Scan for the cell matching the given text and deliver its (x, y) coordinate at center. 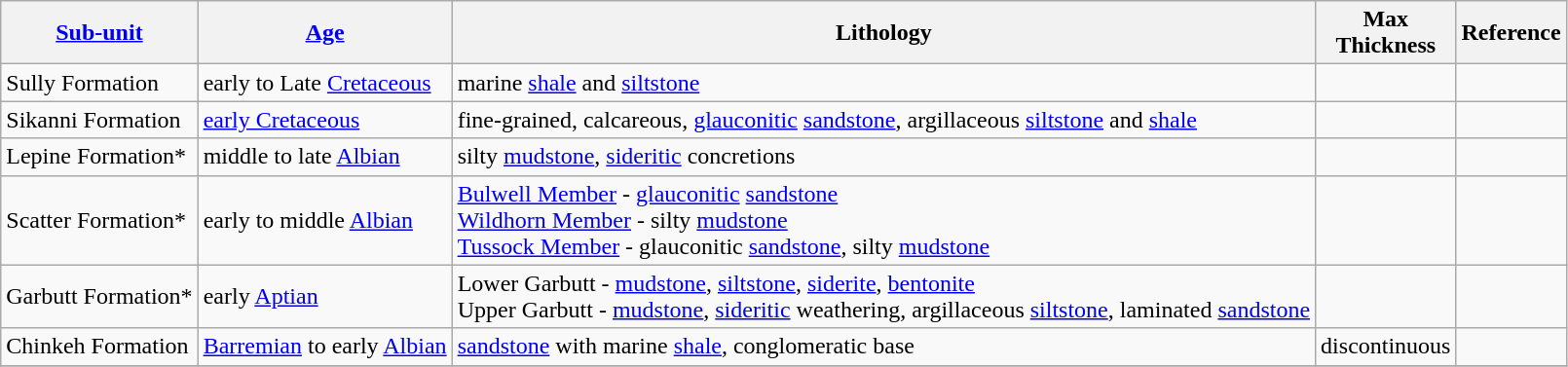
early to middle Albian (325, 220)
Lithology (883, 33)
early to Late Cretaceous (325, 83)
fine-grained, calcareous, glauconitic sandstone, argillaceous siltstone and shale (883, 120)
sandstone with marine shale, conglomeratic base (883, 347)
Sikanni Formation (99, 120)
early Cretaceous (325, 120)
Sully Formation (99, 83)
Age (325, 33)
early Aptian (325, 296)
Lepine Formation* (99, 157)
Chinkeh Formation (99, 347)
Garbutt Formation* (99, 296)
Reference (1512, 33)
silty mudstone, sideritic concretions (883, 157)
Scatter Formation* (99, 220)
Sub-unit (99, 33)
MaxThickness (1386, 33)
Bulwell Member - glauconitic sandstoneWildhorn Member - silty mudstoneTussock Member - glauconitic sandstone, silty mudstone (883, 220)
marine shale and siltstone (883, 83)
Lower Garbutt - mudstone, siltstone, siderite, bentoniteUpper Garbutt - mudstone, sideritic weathering, argillaceous siltstone, laminated sandstone (883, 296)
middle to late Albian (325, 157)
discontinuous (1386, 347)
Barremian to early Albian (325, 347)
